Return (X, Y) of the center of cell containing provided text 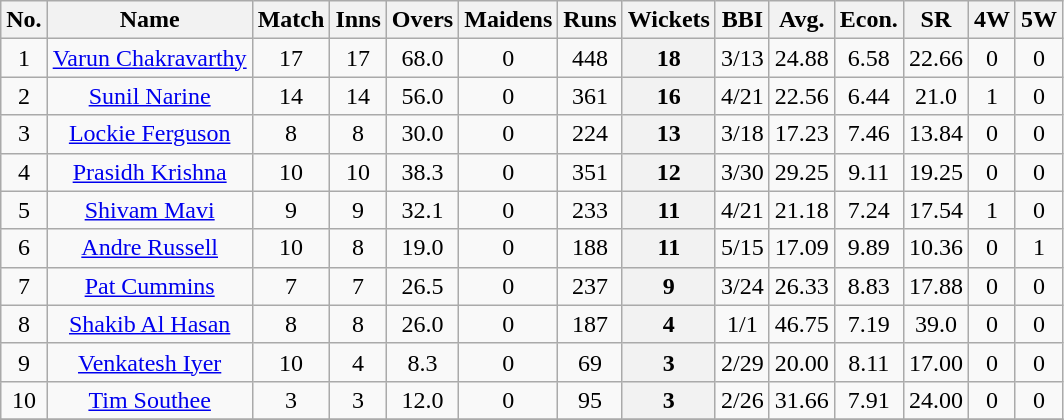
30.0 (422, 134)
2/29 (742, 362)
8.83 (868, 286)
Sunil Narine (150, 96)
Inns (358, 20)
7.19 (868, 324)
Prasidh Krishna (150, 172)
Andre Russell (150, 248)
95 (590, 400)
20.00 (802, 362)
1/1 (742, 324)
Maidens (508, 20)
19.25 (936, 172)
188 (590, 248)
Runs (590, 20)
17.54 (936, 210)
BBI (742, 20)
39.0 (936, 324)
21.0 (936, 96)
9.89 (868, 248)
26.5 (422, 286)
8.11 (868, 362)
10.36 (936, 248)
56.0 (422, 96)
Pat Cummins (150, 286)
68.0 (422, 58)
22.56 (802, 96)
6 (24, 248)
351 (590, 172)
361 (590, 96)
187 (590, 324)
26.0 (422, 324)
237 (590, 286)
17.00 (936, 362)
6.58 (868, 58)
2 (24, 96)
13.84 (936, 134)
224 (590, 134)
8.3 (422, 362)
69 (590, 362)
18 (668, 58)
5W (1038, 20)
31.66 (802, 400)
Name (150, 20)
5/15 (742, 248)
17.88 (936, 286)
32.1 (422, 210)
Wickets (668, 20)
6.44 (868, 96)
3/18 (742, 134)
16 (668, 96)
4W (992, 20)
22.66 (936, 58)
Shivam Mavi (150, 210)
Venkatesh Iyer (150, 362)
46.75 (802, 324)
9.11 (868, 172)
17.23 (802, 134)
7.24 (868, 210)
29.25 (802, 172)
7.46 (868, 134)
12 (668, 172)
Shakib Al Hasan (150, 324)
233 (590, 210)
3/13 (742, 58)
7.91 (868, 400)
3/24 (742, 286)
13 (668, 134)
Match (291, 20)
2/26 (742, 400)
Avg. (802, 20)
12.0 (422, 400)
SR (936, 20)
17.09 (802, 248)
5 (24, 210)
448 (590, 58)
3/30 (742, 172)
Lockie Ferguson (150, 134)
19.0 (422, 248)
Overs (422, 20)
24.00 (936, 400)
Econ. (868, 20)
24.88 (802, 58)
26.33 (802, 286)
Tim Southee (150, 400)
No. (24, 20)
38.3 (422, 172)
21.18 (802, 210)
Varun Chakravarthy (150, 58)
